Identify which cell holds the provided text, then report its (x, y) central coordinate. 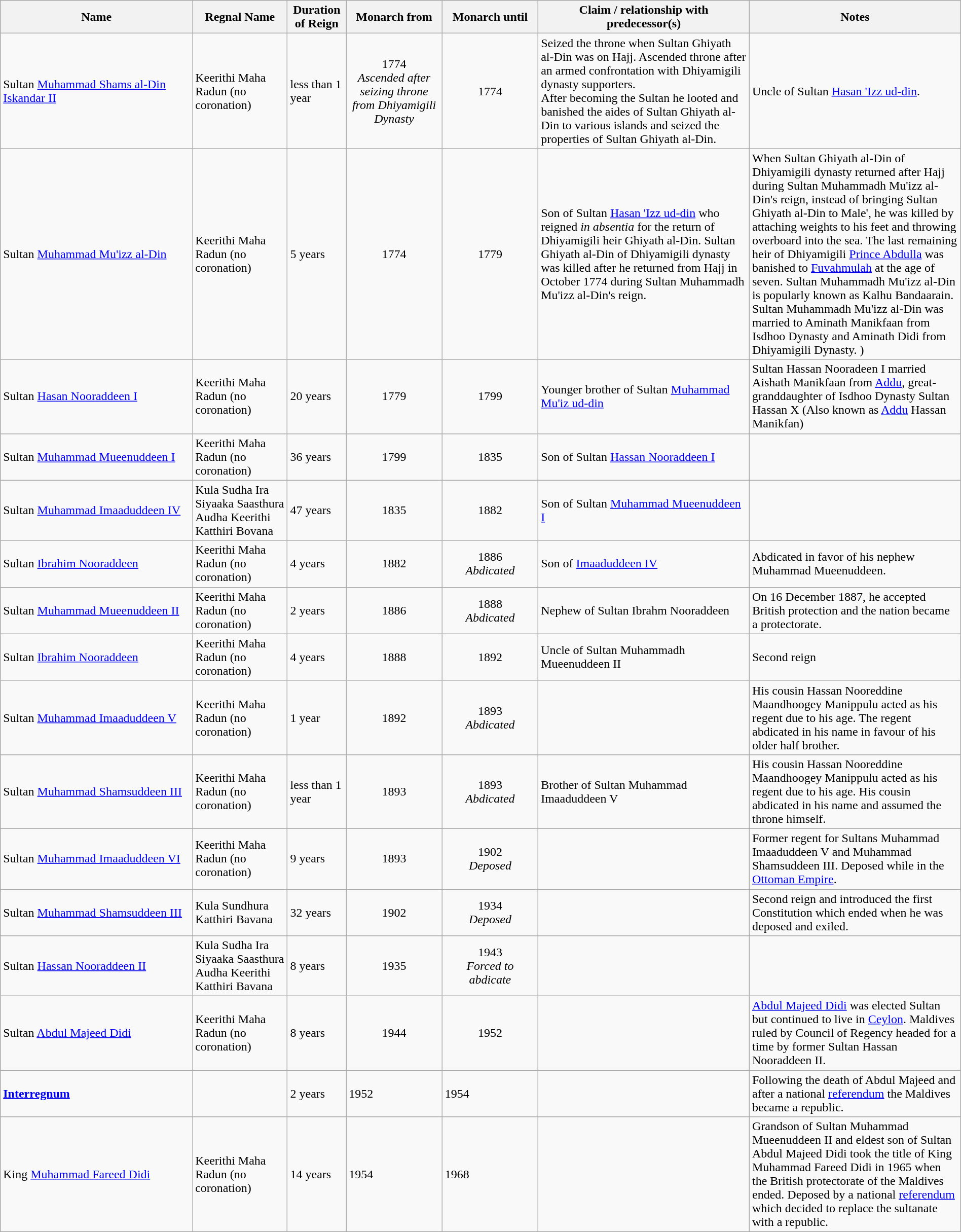
20 years (317, 396)
Son of Imaaduddeen IV (644, 564)
Sultan Hasan Nooraddeen I (96, 396)
1888Abdicated (490, 610)
Sultan Muhammad Mueenuddeen II (96, 610)
1968 (490, 1174)
Kula Sudha Ira Siyaaka Saasthura Audha Keerithi Katthiri Bovana (240, 510)
Monarch until (490, 17)
Sultan Muhammad Shams al-Din Iskandar II (96, 91)
14 years (317, 1174)
Second reign (855, 657)
1902Deposed (490, 859)
Claim / relationship with predecessor(s) (644, 17)
Former regent for Sultans Muhammad Imaaduddeen V and Muhammad Shamsuddeen III. Deposed while in the Ottoman Empire. (855, 859)
Brother of Sultan Muhammad Imaaduddeen V (644, 791)
Nephew of Sultan Ibrahm Nooraddeen (644, 610)
Younger brother of Sultan Muhammad Mu'iz ud-din (644, 396)
1774Ascended after seizing throne from Dhiyamigili Dynasty (394, 91)
Regnal Name (240, 17)
Monarch from (394, 17)
Following the death of Abdul Majeed and after a national referendum the Maldives became a republic. (855, 1094)
36 years (317, 457)
Interregnum (96, 1094)
Sultan Muhammad Imaaduddeen IV (96, 510)
Abdicated in favor of his nephew Muhammad Mueenuddeen. (855, 564)
Sultan Muhammad Mu'izz al-Din (96, 254)
1935 (394, 966)
32 years (317, 913)
Kula Sundhura Katthiri Bavana (240, 913)
Uncle of Sultan Muhammadh Mueenuddeen II (644, 657)
King Muhammad Fareed Didi (96, 1174)
Kula Sudha Ira Siyaaka Saasthura Audha Keerithi Katthiri Bavana (240, 966)
1886Abdicated (490, 564)
Sultan Muhammad Imaaduddeen VI (96, 859)
Son of Sultan Hassan Nooraddeen I (644, 457)
Sultan Muhammad Imaaduddeen V (96, 717)
47 years (317, 510)
Uncle of Sultan Hasan 'Izz ud-din. (855, 91)
1934Deposed (490, 913)
1886 (394, 610)
Name (96, 17)
Sultan Abdul Majeed Didi (96, 1033)
1888 (394, 657)
1902 (394, 913)
On 16 December 1887, he accepted British protection and the nation became a protectorate. (855, 610)
Son of Sultan Muhammad Mueenuddeen I (644, 510)
1943Forced to abdicate (490, 966)
1 year (317, 717)
1944 (394, 1033)
Duration of Reign (317, 17)
9 years (317, 859)
5 years (317, 254)
Notes (855, 17)
Sultan Muhammad Mueenuddeen I (96, 457)
Second reign and introduced the first Constitution which ended when he was deposed and exiled. (855, 913)
Sultan Hassan Nooraddeen II (96, 966)
